Output the (X, Y) coordinate of the center of the cell containing the given text.  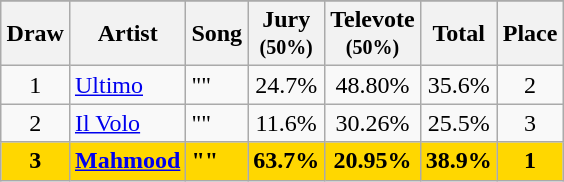
Mahmood (127, 161)
Il Volo (127, 123)
Jury(50%) (286, 34)
Televote(50%) (372, 34)
35.6% (458, 85)
48.80% (372, 85)
Artist (127, 34)
25.5% (458, 123)
Draw (35, 34)
Place (530, 34)
20.95% (372, 161)
Song (217, 34)
38.9% (458, 161)
63.7% (286, 161)
Ultimo (127, 85)
24.7% (286, 85)
11.6% (286, 123)
Total (458, 34)
30.26% (372, 123)
